Capture the cell that displays the provided text and extract its (X, Y) central coordinate. 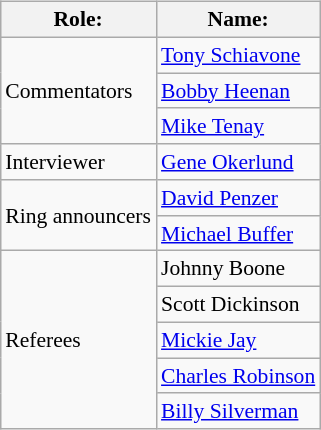
Charles Robinson (238, 376)
Ring announcers (78, 216)
Mike Tenay (238, 126)
Referees (78, 340)
David Penzer (238, 198)
Johnny Boone (238, 269)
Michael Buffer (238, 233)
Commentators (78, 90)
Interviewer (78, 162)
Billy Silverman (238, 411)
Mickie Jay (238, 340)
Gene Okerlund (238, 162)
Scott Dickinson (238, 305)
Bobby Heenan (238, 91)
Tony Schiavone (238, 55)
Name: (238, 20)
Role: (78, 20)
